Extract the (X, Y) coordinate from the center of the cell holding the provided text.  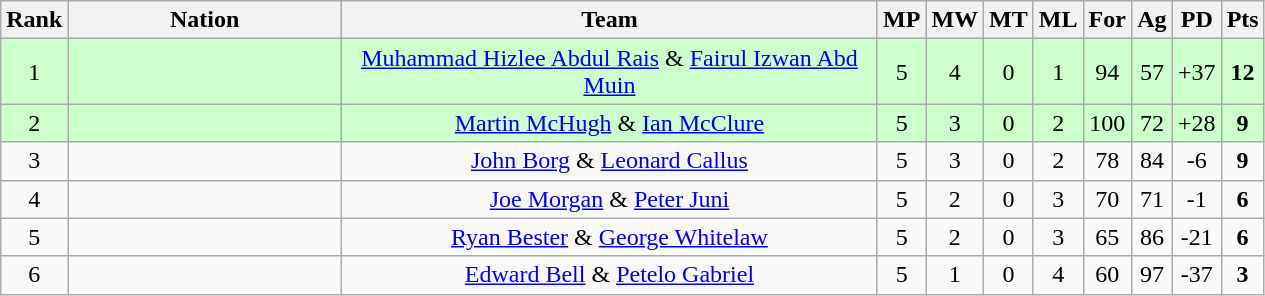
60 (1107, 275)
-6 (1196, 161)
Pts (1242, 20)
John Borg & Leonard Callus (609, 161)
For (1107, 20)
Muhammad Hizlee Abdul Rais & Fairul Izwan Abd Muin (609, 72)
+37 (1196, 72)
Ryan Bester & George Whitelaw (609, 237)
70 (1107, 199)
78 (1107, 161)
Ag (1152, 20)
-21 (1196, 237)
97 (1152, 275)
MP (901, 20)
ML (1058, 20)
MT (1009, 20)
94 (1107, 72)
Rank (34, 20)
MW (955, 20)
72 (1152, 123)
71 (1152, 199)
86 (1152, 237)
12 (1242, 72)
Martin McHugh & Ian McClure (609, 123)
Edward Bell & Petelo Gabriel (609, 275)
Team (609, 20)
+28 (1196, 123)
-1 (1196, 199)
-37 (1196, 275)
Nation (205, 20)
PD (1196, 20)
Joe Morgan & Peter Juni (609, 199)
65 (1107, 237)
57 (1152, 72)
84 (1152, 161)
100 (1107, 123)
